Return (x, y) of the center of cell containing provided text 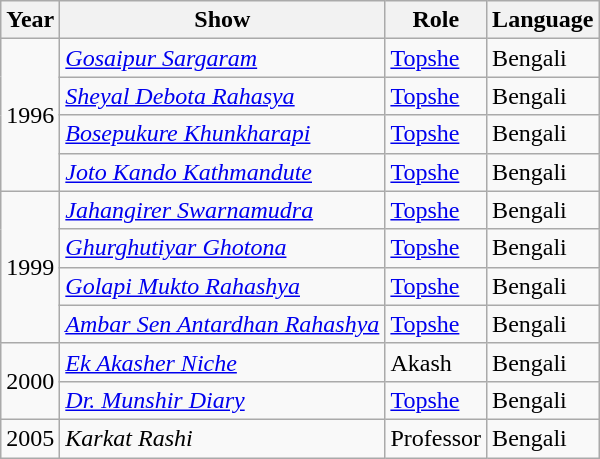
Role (436, 20)
Karkat Rashi (222, 438)
2005 (30, 438)
Bosepukure Khunkharapi (222, 134)
Sheyal Debota Rahasya (222, 96)
Dr. Munshir Diary (222, 400)
Akash (436, 362)
Show (222, 20)
2000 (30, 381)
Jahangirer Swarnamudra (222, 210)
1999 (30, 267)
Ghurghutiyar Ghotona (222, 248)
Joto Kando Kathmandute (222, 172)
Golapi Mukto Rahashya (222, 286)
1996 (30, 115)
Ek Akasher Niche (222, 362)
Language (543, 20)
Ambar Sen Antardhan Rahashya (222, 324)
Year (30, 20)
Gosaipur Sargaram (222, 58)
Professor (436, 438)
